Output the [x, y] coordinate of the center of the cell containing the given text.  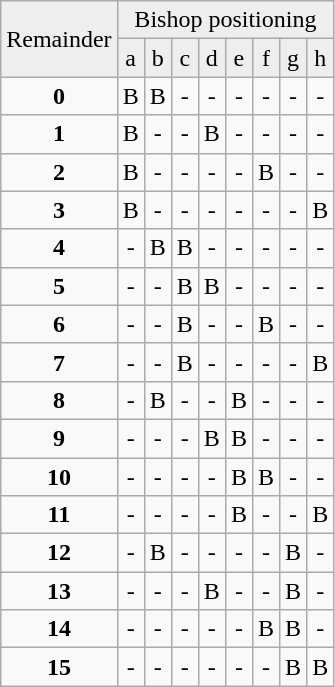
8 [59, 400]
e [238, 58]
6 [59, 324]
1 [59, 134]
Bishop positioning [226, 20]
0 [59, 96]
9 [59, 438]
h [320, 58]
b [158, 58]
14 [59, 629]
3 [59, 210]
2 [59, 172]
f [266, 58]
10 [59, 477]
g [294, 58]
Remainder [59, 39]
11 [59, 515]
5 [59, 286]
a [130, 58]
15 [59, 667]
7 [59, 362]
4 [59, 248]
12 [59, 553]
c [184, 58]
13 [59, 591]
d [212, 58]
